Search for the cell housing the specified text and yield its (X, Y) center coordinate. 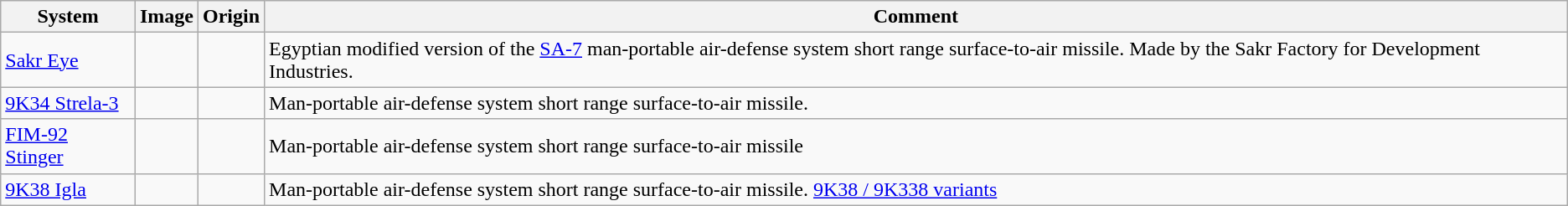
Sakr Eye (69, 60)
9K38 Igla (69, 189)
FIM-92 Stinger (69, 146)
Comment (916, 17)
System (69, 17)
Image (166, 17)
Origin (231, 17)
Man-portable air-defense system short range surface-to-air missile. 9K38 / 9K338 variants (916, 189)
Man-portable air-defense system short range surface-to-air missile. (916, 103)
Man-portable air-defense system short range surface-to-air missile (916, 146)
9K34 Strela-3 (69, 103)
